Pinpoint the cell where the given text exists, returning its [X, Y] midpoint coordinate. 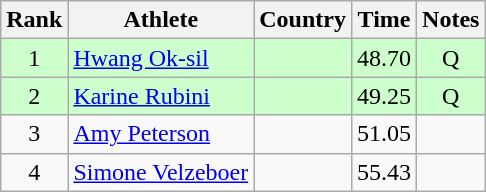
51.05 [384, 134]
Amy Peterson [161, 134]
4 [34, 172]
55.43 [384, 172]
2 [34, 96]
Rank [34, 20]
48.70 [384, 58]
Hwang Ok-sil [161, 58]
Time [384, 20]
Country [303, 20]
Athlete [161, 20]
Notes [451, 20]
1 [34, 58]
Simone Velzeboer [161, 172]
49.25 [384, 96]
Karine Rubini [161, 96]
3 [34, 134]
